Pinpoint the cell where the given text exists, returning its (x, y) midpoint coordinate. 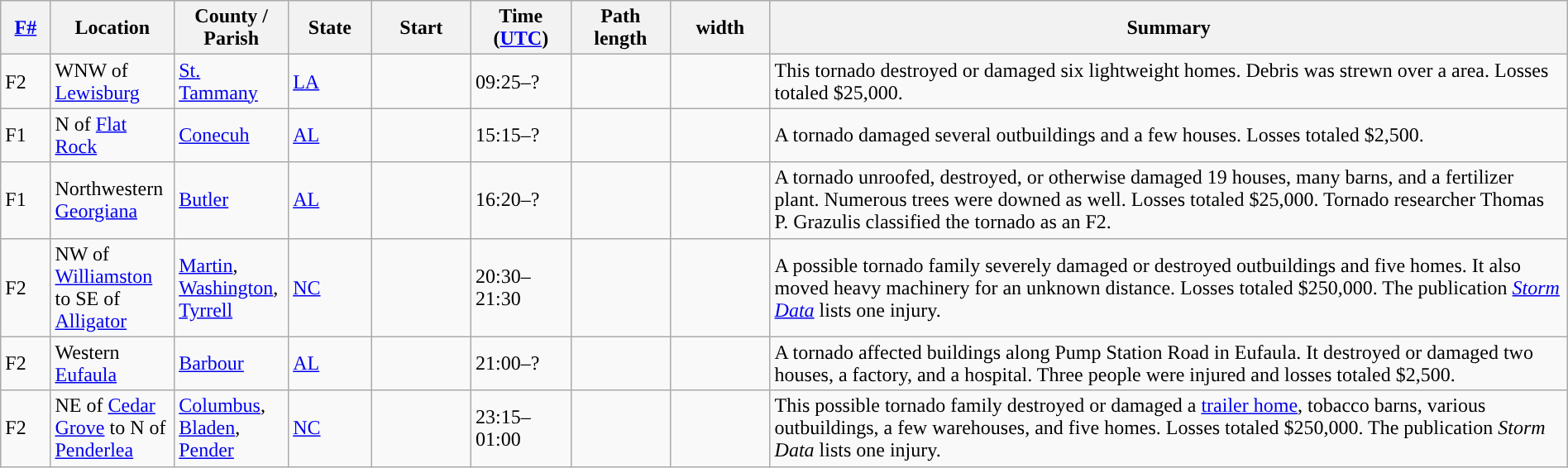
This tornado destroyed or damaged six lightweight homes. Debris was strewn over a area. Losses totaled $25,000. (1169, 81)
Columbus, Bladen, Pender (232, 428)
F# (26, 28)
23:15–01:00 (521, 428)
Time (UTC) (521, 28)
15:15–? (521, 136)
Barbour (232, 364)
Start (421, 28)
Northwestern Georgiana (112, 200)
09:25–? (521, 81)
Path length (620, 28)
St. Tammany (232, 81)
LA (330, 81)
16:20–? (521, 200)
Western Eufaula (112, 364)
Martin, Washington, Tyrrell (232, 288)
A tornado damaged several outbuildings and a few houses. Losses totaled $2,500. (1169, 136)
NW of Williamston to SE of Alligator (112, 288)
State (330, 28)
21:00–? (521, 364)
Summary (1169, 28)
Conecuh (232, 136)
Butler (232, 200)
NE of Cedar Grove to N of Penderlea (112, 428)
WNW of Lewisburg (112, 81)
County / Parish (232, 28)
20:30–21:30 (521, 288)
width (720, 28)
N of Flat Rock (112, 136)
Location (112, 28)
